Determine the [x, y] coordinate at the center of the cell enclosing the given text.  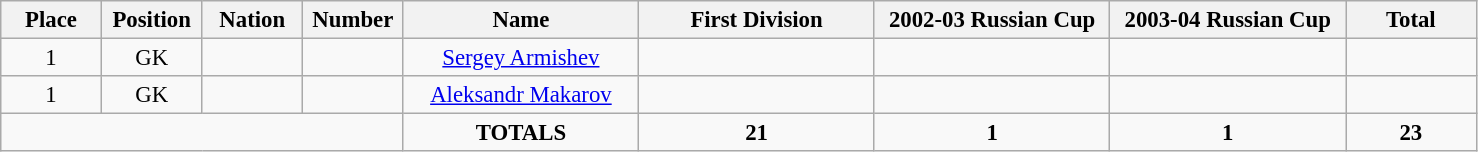
Nation [252, 20]
2003-04 Russian Cup [1228, 20]
Sergey Armishev [521, 58]
Aleksandr Makarov [521, 95]
23 [1412, 133]
First Division [757, 20]
Number [354, 20]
Total [1412, 20]
2002-03 Russian Cup [992, 20]
Place [52, 20]
TOTALS [521, 133]
Position [152, 20]
21 [757, 133]
Name [521, 20]
